Identify which cell holds the provided text, then report its [x, y] central coordinate. 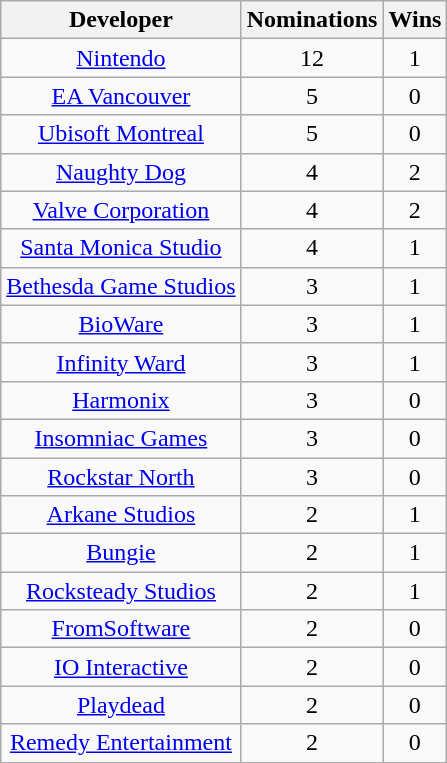
Arkane Studios [121, 515]
Bungie [121, 553]
Bethesda Game Studios [121, 286]
Developer [121, 20]
BioWare [121, 324]
Remedy Entertainment [121, 743]
FromSoftware [121, 629]
Wins [415, 20]
Insomniac Games [121, 438]
Rocksteady Studios [121, 591]
12 [312, 58]
Infinity Ward [121, 362]
Nominations [312, 20]
Nintendo [121, 58]
EA Vancouver [121, 96]
Ubisoft Montreal [121, 134]
Rockstar North [121, 477]
Valve Corporation [121, 210]
Harmonix [121, 400]
Santa Monica Studio [121, 248]
Playdead [121, 705]
IO Interactive [121, 667]
Naughty Dog [121, 172]
